Capture the cell that displays the provided text and extract its (X, Y) central coordinate. 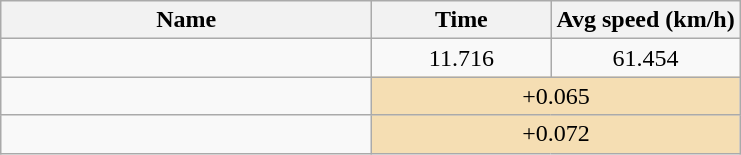
Avg speed (km/h) (646, 20)
+0.065 (556, 96)
Name (186, 20)
Time (462, 20)
11.716 (462, 58)
+0.072 (556, 134)
61.454 (646, 58)
